Pinpoint the cell where the given text exists, returning its [X, Y] midpoint coordinate. 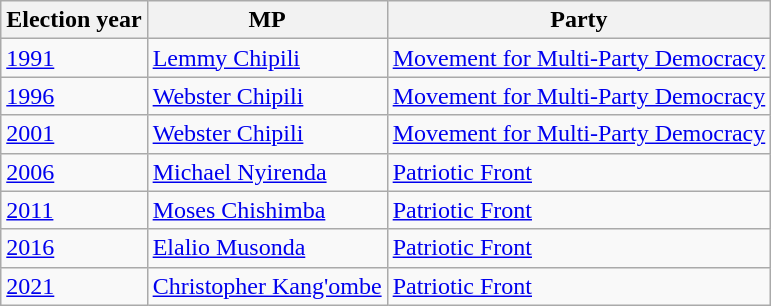
Elalio Musonda [267, 248]
Election year [74, 20]
1991 [74, 58]
2001 [74, 134]
2021 [74, 286]
Michael Nyirenda [267, 172]
MP [267, 20]
Moses Chishimba [267, 210]
2016 [74, 248]
Party [579, 20]
Christopher Kang'ombe [267, 286]
Lemmy Chipili [267, 58]
2006 [74, 172]
1996 [74, 96]
2011 [74, 210]
